Locate the cell with the specified text and output its (x, y) center coordinate. 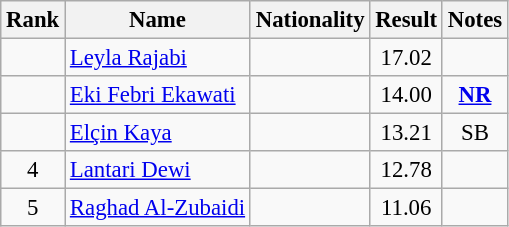
Lantari Dewi (158, 170)
SB (474, 133)
Leyla Rajabi (158, 58)
Rank (33, 20)
12.78 (406, 170)
Eki Febri Ekawati (158, 95)
11.06 (406, 208)
17.02 (406, 58)
Result (406, 20)
NR (474, 95)
Raghad Al-Zubaidi (158, 208)
14.00 (406, 95)
5 (33, 208)
4 (33, 170)
Name (158, 20)
Notes (474, 20)
Elçin Kaya (158, 133)
Nationality (310, 20)
13.21 (406, 133)
